Detect which cell encompasses the target text, then output its (x, y) center coordinate. 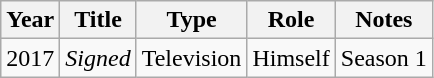
Himself (291, 58)
Title (98, 20)
Type (192, 20)
Year (30, 20)
Signed (98, 58)
Television (192, 58)
Notes (384, 20)
2017 (30, 58)
Role (291, 20)
Season 1 (384, 58)
